Detect which cell encompasses the target text, then output its [X, Y] center coordinate. 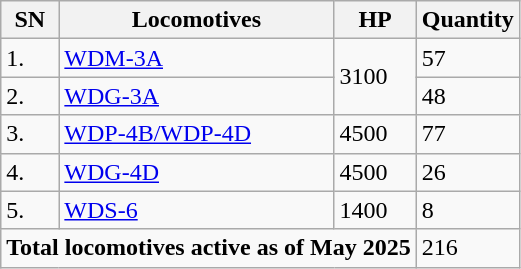
57 [468, 58]
SN [30, 20]
WDG-3A [196, 96]
216 [468, 248]
5. [30, 210]
3100 [375, 77]
8 [468, 210]
HP [375, 20]
Quantity [468, 20]
WDP-4B/WDP-4D [196, 134]
77 [468, 134]
48 [468, 96]
1. [30, 58]
WDS-6 [196, 210]
Locomotives [196, 20]
Total locomotives active as of May 2025 [208, 248]
26 [468, 172]
2. [30, 96]
3. [30, 134]
WDG-4D [196, 172]
1400 [375, 210]
4. [30, 172]
WDM-3A [196, 58]
